Return the [X, Y] coordinate for the center point of the cell that contains the specified text.  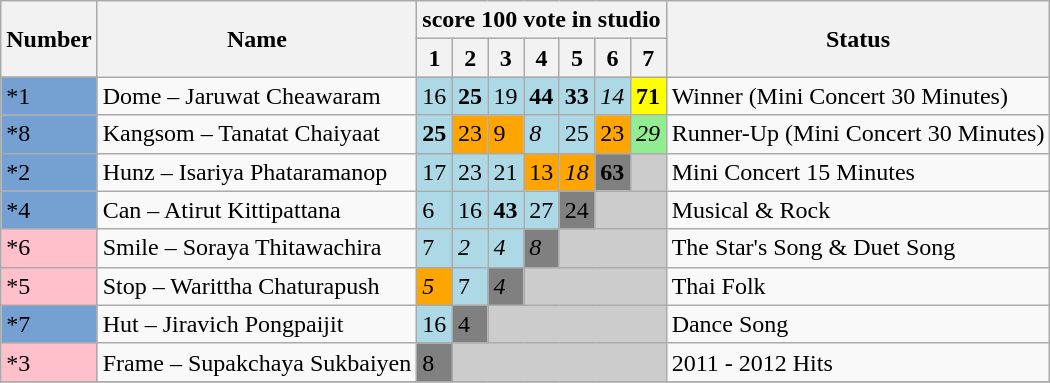
21 [506, 172]
Thai Folk [858, 286]
9 [506, 134]
*8 [49, 134]
Name [257, 39]
Dance Song [858, 324]
Frame – Supakchaya Sukbaiyen [257, 362]
29 [648, 134]
Dome – Jaruwat Cheawaram [257, 96]
17 [435, 172]
19 [506, 96]
33 [577, 96]
1 [435, 58]
*4 [49, 210]
Hunz – Isariya Phataramanop [257, 172]
Stop – Warittha Chaturapush [257, 286]
Winner (Mini Concert 30 Minutes) [858, 96]
2011 - 2012 Hits [858, 362]
Hut – Jiravich Pongpaijit [257, 324]
*2 [49, 172]
Mini Concert 15 Minutes [858, 172]
*5 [49, 286]
24 [577, 210]
27 [542, 210]
3 [506, 58]
score 100 vote in studio [542, 20]
71 [648, 96]
Status [858, 39]
*7 [49, 324]
13 [542, 172]
Runner-Up (Mini Concert 30 Minutes) [858, 134]
63 [613, 172]
43 [506, 210]
14 [613, 96]
18 [577, 172]
Musical & Rock [858, 210]
Number [49, 39]
Kangsom – Tanatat Chaiyaat [257, 134]
Smile – Soraya Thitawachira [257, 248]
44 [542, 96]
*1 [49, 96]
*3 [49, 362]
Can – Atirut Kittipattana [257, 210]
The Star's Song & Duet Song [858, 248]
*6 [49, 248]
